Scan for the cell matching the given text and deliver its (x, y) coordinate at center. 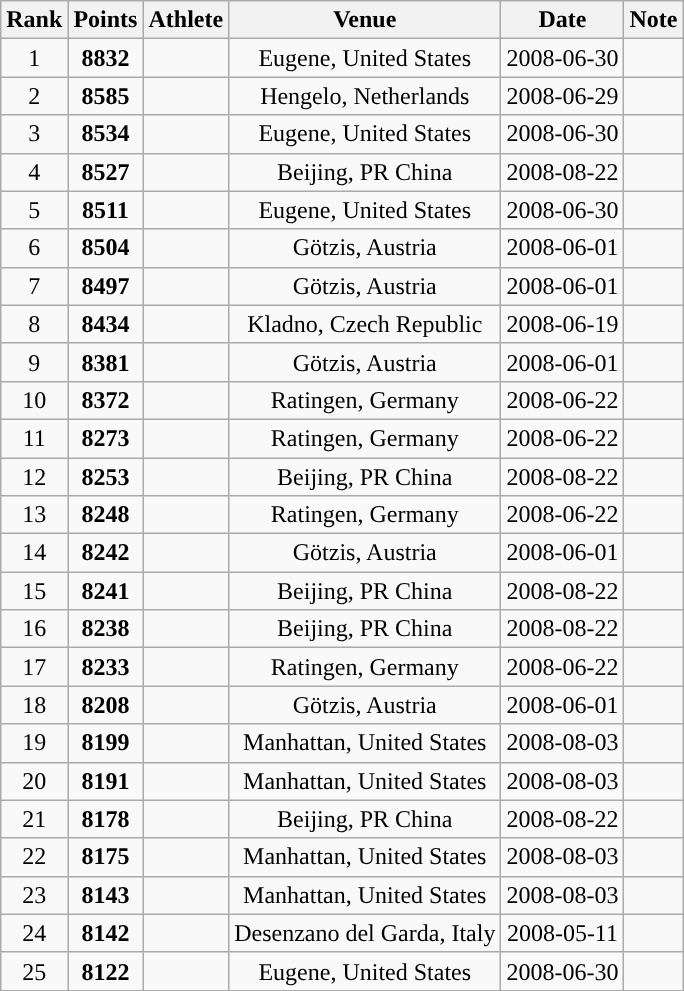
Date (562, 20)
5 (34, 210)
16 (34, 629)
10 (34, 400)
11 (34, 438)
8372 (106, 400)
8178 (106, 819)
1 (34, 58)
8233 (106, 667)
19 (34, 743)
24 (34, 933)
Desenzano del Garda, Italy (365, 933)
8434 (106, 324)
8585 (106, 96)
Venue (365, 20)
15 (34, 591)
8534 (106, 134)
20 (34, 781)
8497 (106, 286)
8248 (106, 515)
4 (34, 172)
12 (34, 477)
8122 (106, 971)
8242 (106, 553)
Kladno, Czech Republic (365, 324)
Rank (34, 20)
8511 (106, 210)
9 (34, 362)
Points (106, 20)
Note (654, 20)
8832 (106, 58)
8142 (106, 933)
8191 (106, 781)
2008-05-11 (562, 933)
8175 (106, 857)
8253 (106, 477)
3 (34, 134)
2008-06-29 (562, 96)
2 (34, 96)
8381 (106, 362)
8273 (106, 438)
Athlete (186, 20)
14 (34, 553)
6 (34, 248)
Hengelo, Netherlands (365, 96)
18 (34, 705)
8238 (106, 629)
22 (34, 857)
7 (34, 286)
8199 (106, 743)
17 (34, 667)
25 (34, 971)
2008-06-19 (562, 324)
8143 (106, 895)
8 (34, 324)
8527 (106, 172)
13 (34, 515)
8208 (106, 705)
23 (34, 895)
21 (34, 819)
8504 (106, 248)
8241 (106, 591)
